Return (x, y) of the center of cell containing provided text 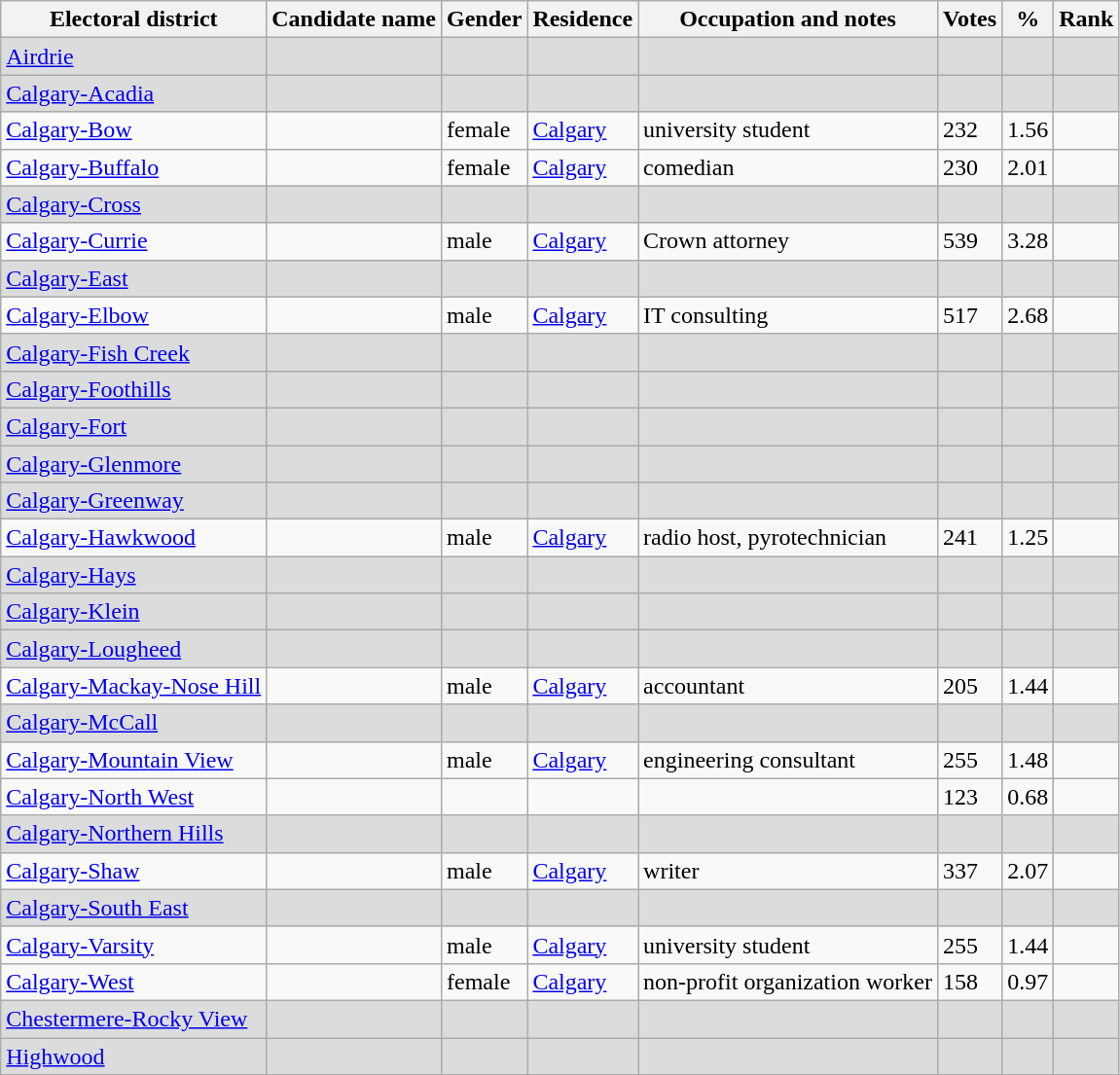
Airdrie (134, 56)
Calgary-Buffalo (134, 167)
Calgary-Fort (134, 426)
Calgary-North West (134, 797)
539 (969, 241)
232 (969, 130)
Calgary-Lougheed (134, 649)
Calgary-McCall (134, 723)
Calgary-South East (134, 908)
Occupation and notes (788, 19)
radio host, pyrotechnician (788, 538)
Candidate name (354, 19)
comedian (788, 167)
0.97 (1028, 982)
Calgary-East (134, 278)
2.07 (1028, 871)
Calgary-Glenmore (134, 464)
2.68 (1028, 315)
Calgary-Shaw (134, 871)
Crown attorney (788, 241)
IT consulting (788, 315)
Calgary-Mackay-Nose Hill (134, 686)
0.68 (1028, 797)
Calgary-Bow (134, 130)
Gender (484, 19)
engineering consultant (788, 760)
Calgary-Varsity (134, 945)
Calgary-Northern Hills (134, 834)
230 (969, 167)
Calgary-Hays (134, 575)
241 (969, 538)
1.48 (1028, 760)
517 (969, 315)
Calgary-Cross (134, 204)
1.25 (1028, 538)
205 (969, 686)
2.01 (1028, 167)
Rank (1086, 19)
% (1028, 19)
Chestermere-Rocky View (134, 1019)
337 (969, 871)
Calgary-Fish Creek (134, 352)
Calgary-Greenway (134, 501)
accountant (788, 686)
non-profit organization worker (788, 982)
1.56 (1028, 130)
Calgary-Elbow (134, 315)
Calgary-Klein (134, 612)
writer (788, 871)
Calgary-Foothills (134, 389)
Highwood (134, 1056)
Electoral district (134, 19)
Calgary-Currie (134, 241)
158 (969, 982)
Residence (583, 19)
Calgary-Acadia (134, 93)
Calgary-West (134, 982)
Calgary-Mountain View (134, 760)
3.28 (1028, 241)
Votes (969, 19)
Calgary-Hawkwood (134, 538)
123 (969, 797)
